Locate the cell with the specified text and output its [X, Y] center coordinate. 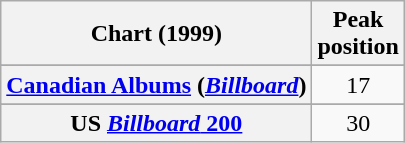
Canadian Albums (Billboard) [156, 85]
US Billboard 200 [156, 123]
Peakposition [358, 34]
30 [358, 123]
17 [358, 85]
Chart (1999) [156, 34]
